Capture the cell that displays the provided text and extract its [x, y] central coordinate. 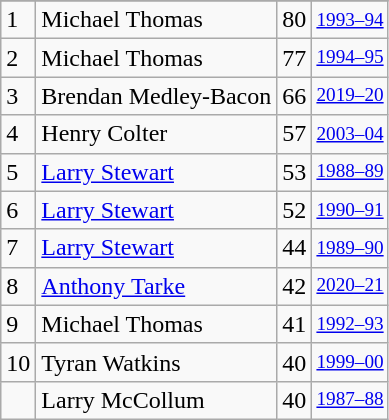
1 [18, 20]
Anthony Tarke [156, 286]
1994–95 [350, 58]
53 [294, 172]
10 [18, 362]
1999–00 [350, 362]
7 [18, 248]
1989–90 [350, 248]
1988–89 [350, 172]
44 [294, 248]
8 [18, 286]
6 [18, 210]
5 [18, 172]
1993–94 [350, 20]
2 [18, 58]
52 [294, 210]
1992–93 [350, 324]
Brendan Medley-Bacon [156, 96]
Henry Colter [156, 134]
1987–88 [350, 400]
41 [294, 324]
80 [294, 20]
2019–20 [350, 96]
1990–91 [350, 210]
57 [294, 134]
2003–04 [350, 134]
2020–21 [350, 286]
77 [294, 58]
Tyran Watkins [156, 362]
Larry McCollum [156, 400]
3 [18, 96]
9 [18, 324]
66 [294, 96]
4 [18, 134]
42 [294, 286]
